From the cell containing the given text, extract its center point as (x, y) coordinate. 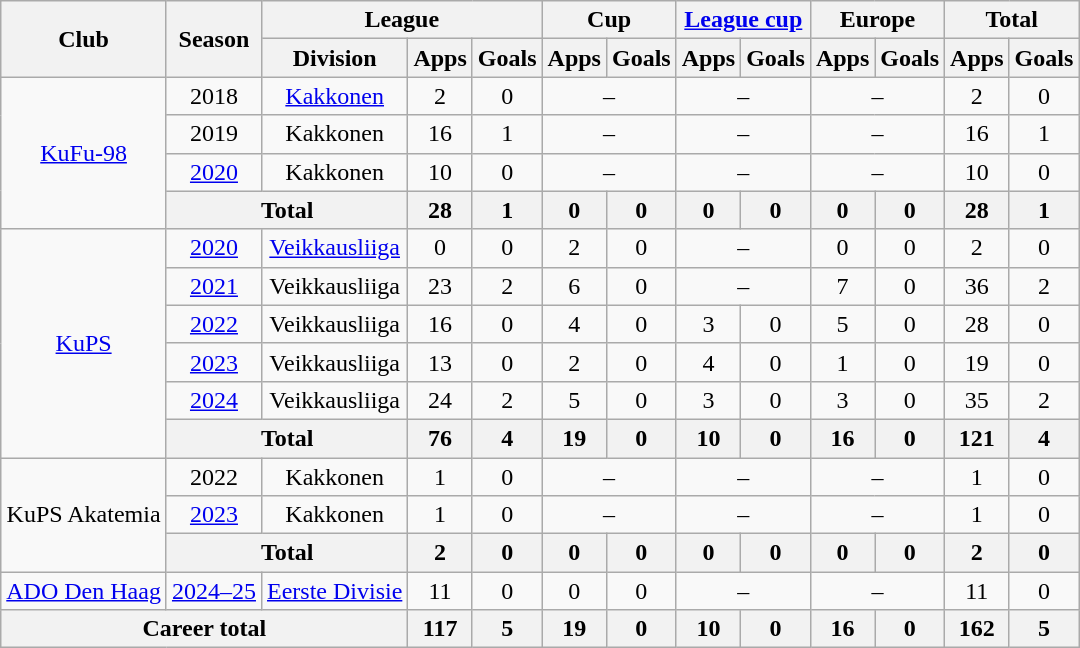
Europe (877, 20)
ADO Den Haag (84, 591)
36 (977, 286)
24 (440, 400)
35 (977, 400)
Club (84, 39)
7 (842, 286)
76 (440, 438)
23 (440, 286)
2024–25 (214, 591)
2018 (214, 96)
13 (440, 362)
117 (440, 629)
6 (574, 286)
KuPS (84, 343)
2021 (214, 286)
2024 (214, 400)
KuFu-98 (84, 153)
Season (214, 39)
KuPS Akatemia (84, 515)
Division (334, 58)
Cup (609, 20)
League cup (743, 20)
2019 (214, 134)
121 (977, 438)
162 (977, 629)
Eerste Divisie (334, 591)
Career total (204, 629)
League (402, 20)
